Scan for the cell matching the given text and deliver its [X, Y] coordinate at center. 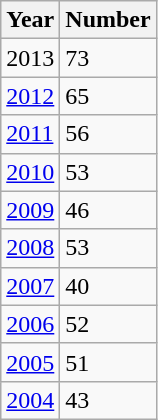
46 [108, 210]
2009 [30, 210]
40 [108, 286]
2004 [30, 400]
73 [108, 58]
56 [108, 134]
52 [108, 324]
2005 [30, 362]
Number [108, 20]
51 [108, 362]
2008 [30, 248]
2013 [30, 58]
2007 [30, 286]
2010 [30, 172]
65 [108, 96]
2012 [30, 96]
Year [30, 20]
2006 [30, 324]
43 [108, 400]
2011 [30, 134]
